Identify which cell holds the provided text, then report its [x, y] central coordinate. 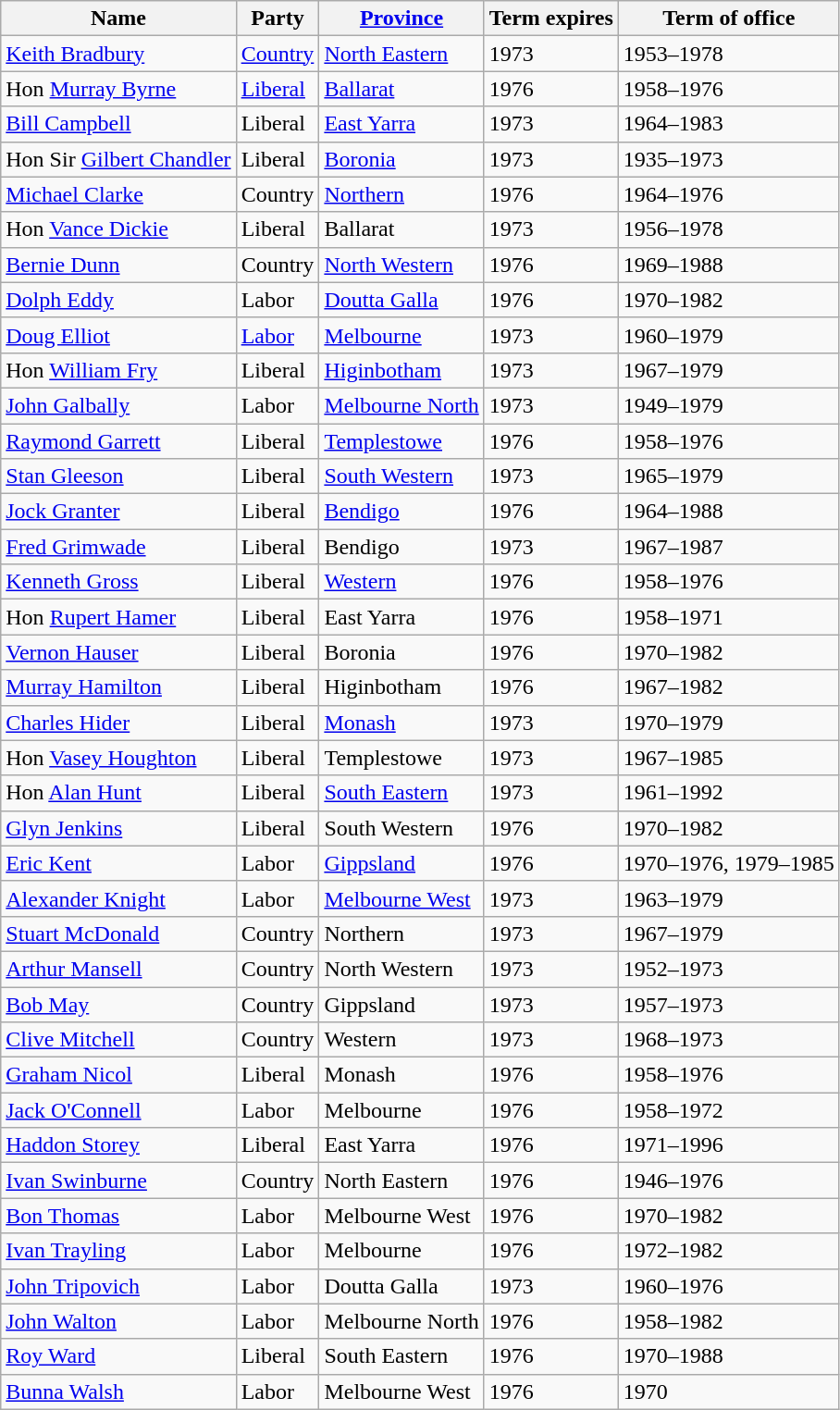
Clive Mitchell [118, 1040]
Province [401, 19]
Keith Bradbury [118, 54]
1972–1982 [729, 1251]
1935–1973 [729, 159]
Arthur Mansell [118, 969]
1970 [729, 1391]
Hon Rupert Hamer [118, 617]
Bunna Walsh [118, 1391]
1970–1988 [729, 1356]
Hon Murray Byrne [118, 89]
1970–1976, 1979–1985 [729, 863]
Charles Hider [118, 723]
Graham Nicol [118, 1075]
Glyn Jenkins [118, 828]
Stan Gleeson [118, 476]
Eric Kent [118, 863]
1965–1979 [729, 476]
1960–1976 [729, 1286]
Bernie Dunn [118, 265]
Bob May [118, 1004]
Dolph Eddy [118, 300]
Hon Vance Dickie [118, 229]
1956–1978 [729, 229]
Term of office [729, 19]
1949–1979 [729, 405]
1967–1982 [729, 687]
Fred Grimwade [118, 547]
1964–1976 [729, 194]
1964–1988 [729, 512]
Hon Vasey Houghton [118, 758]
1963–1979 [729, 898]
1968–1973 [729, 1040]
John Tripovich [118, 1286]
Hon Alan Hunt [118, 793]
1958–1982 [729, 1321]
1970–1979 [729, 723]
1952–1973 [729, 969]
1969–1988 [729, 265]
Stuart McDonald [118, 934]
Haddon Storey [118, 1145]
Roy Ward [118, 1356]
Bon Thomas [118, 1216]
Hon William Fry [118, 370]
Jack O'Connell [118, 1110]
Alexander Knight [118, 898]
1946–1976 [729, 1181]
Term expires [551, 19]
1960–1979 [729, 335]
1958–1972 [729, 1110]
1967–1985 [729, 758]
Hon Sir Gilbert Chandler [118, 159]
John Walton [118, 1321]
1953–1978 [729, 54]
Name [118, 19]
Kenneth Gross [118, 582]
Vernon Hauser [118, 652]
Michael Clarke [118, 194]
Doug Elliot [118, 335]
1961–1992 [729, 793]
Murray Hamilton [118, 687]
Raymond Garrett [118, 441]
Ivan Swinburne [118, 1181]
1967–1987 [729, 547]
Jock Granter [118, 512]
1964–1983 [729, 124]
1971–1996 [729, 1145]
1958–1971 [729, 617]
1957–1973 [729, 1004]
Ivan Trayling [118, 1251]
John Galbally [118, 405]
Party [278, 19]
Bill Campbell [118, 124]
